Search for the cell housing the specified text and yield its [X, Y] center coordinate. 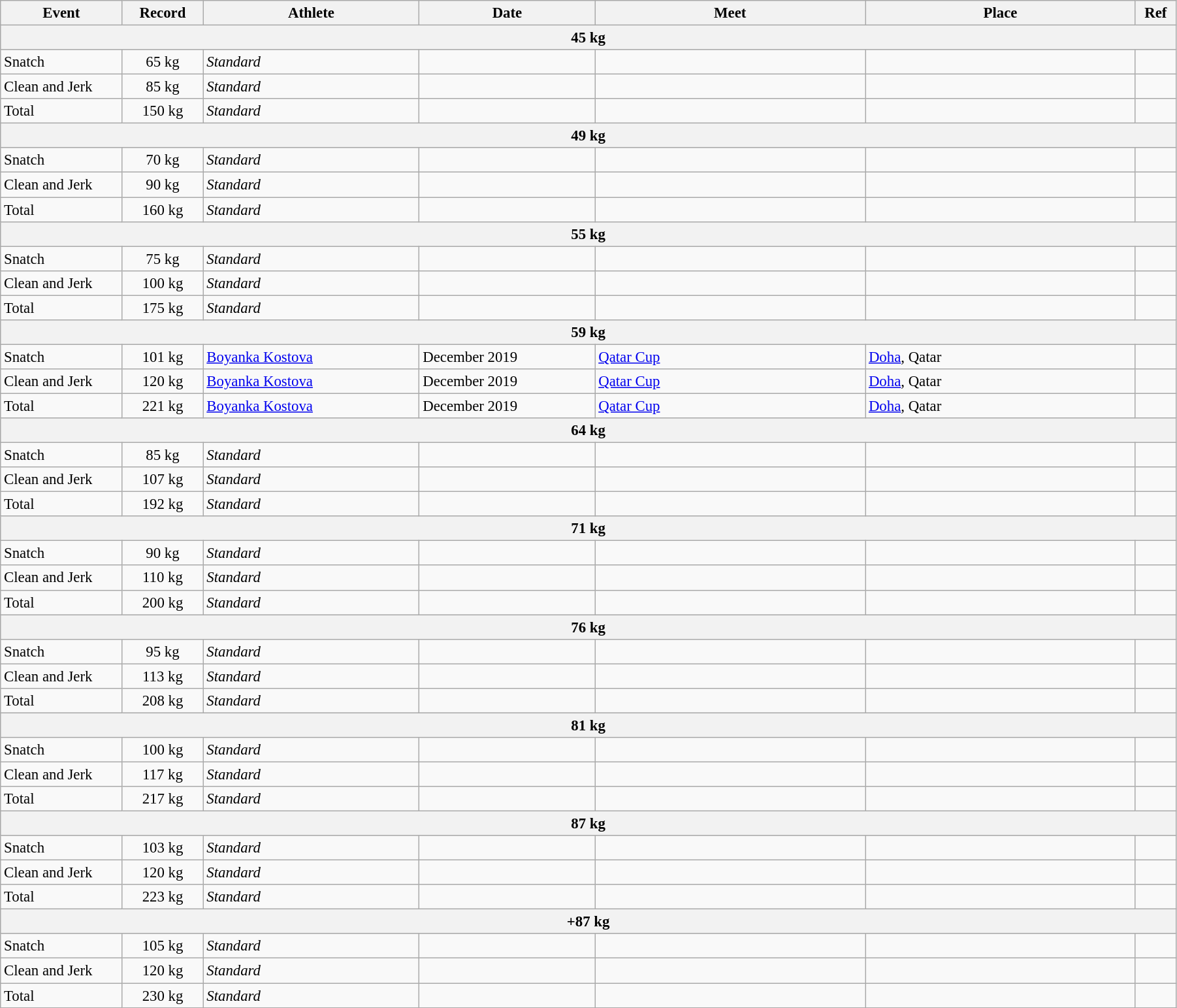
45 kg [588, 38]
200 kg [163, 602]
113 kg [163, 676]
Date [507, 13]
81 kg [588, 725]
59 kg [588, 333]
105 kg [163, 947]
217 kg [163, 799]
65 kg [163, 62]
192 kg [163, 504]
208 kg [163, 701]
64 kg [588, 431]
87 kg [588, 824]
71 kg [588, 528]
70 kg [163, 160]
101 kg [163, 357]
Place [1001, 13]
107 kg [163, 480]
Event [61, 13]
221 kg [163, 406]
55 kg [588, 234]
230 kg [163, 996]
150 kg [163, 111]
49 kg [588, 136]
Meet [730, 13]
76 kg [588, 627]
223 kg [163, 897]
160 kg [163, 210]
103 kg [163, 848]
95 kg [163, 651]
110 kg [163, 578]
+87 kg [588, 922]
Ref [1155, 13]
Athlete [311, 13]
117 kg [163, 774]
175 kg [163, 308]
75 kg [163, 259]
Record [163, 13]
